Extract the (X, Y) coordinate from the center of the cell holding the provided text.  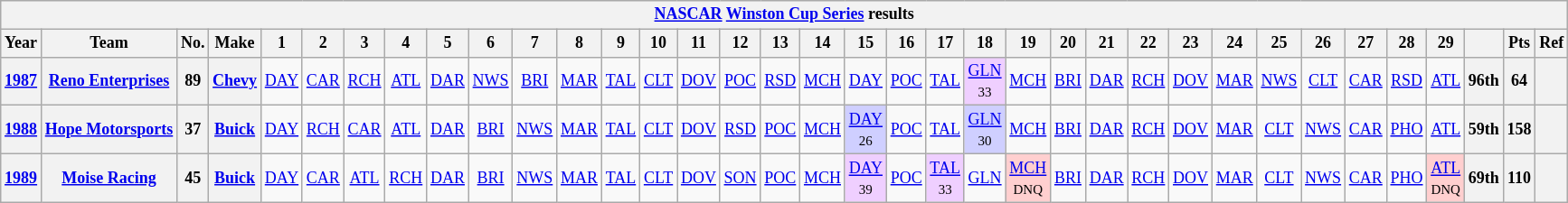
64 (1519, 81)
14 (823, 43)
5 (449, 43)
59th (1485, 130)
Make (235, 43)
1989 (22, 178)
22 (1148, 43)
Team (109, 43)
Chevy (235, 81)
MCHDNQ (1028, 178)
96th (1485, 81)
3 (364, 43)
23 (1191, 43)
9 (620, 43)
15 (865, 43)
37 (194, 130)
GLN (985, 178)
Pts (1519, 43)
1987 (22, 81)
25 (1279, 43)
29 (1446, 43)
18 (985, 43)
28 (1407, 43)
1 (281, 43)
110 (1519, 178)
Moise Racing (109, 178)
2 (323, 43)
13 (780, 43)
21 (1107, 43)
8 (580, 43)
GLN33 (985, 81)
19 (1028, 43)
12 (740, 43)
TAL33 (945, 178)
ATLDNQ (1446, 178)
6 (490, 43)
20 (1069, 43)
GLN30 (985, 130)
4 (406, 43)
No. (194, 43)
DAY26 (865, 130)
7 (535, 43)
17 (945, 43)
11 (699, 43)
45 (194, 178)
Ref (1552, 43)
DAY39 (865, 178)
89 (194, 81)
26 (1324, 43)
16 (906, 43)
158 (1519, 130)
69th (1485, 178)
10 (658, 43)
27 (1365, 43)
Hope Motorsports (109, 130)
Year (22, 43)
Reno Enterprises (109, 81)
24 (1234, 43)
1988 (22, 130)
NASCAR Winston Cup Series results (785, 14)
SON (740, 178)
